Scan for the cell matching the given text and deliver its [X, Y] coordinate at center. 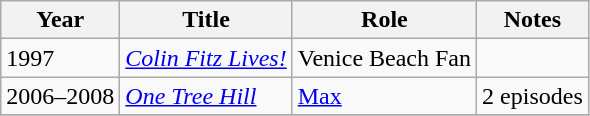
Venice Beach Fan [384, 58]
2 episodes [533, 96]
Max [384, 96]
1997 [60, 58]
Title [206, 20]
Colin Fitz Lives! [206, 58]
Notes [533, 20]
Role [384, 20]
2006–2008 [60, 96]
Year [60, 20]
One Tree Hill [206, 96]
